Return the [x, y] coordinate for the center point of the cell that contains the specified text.  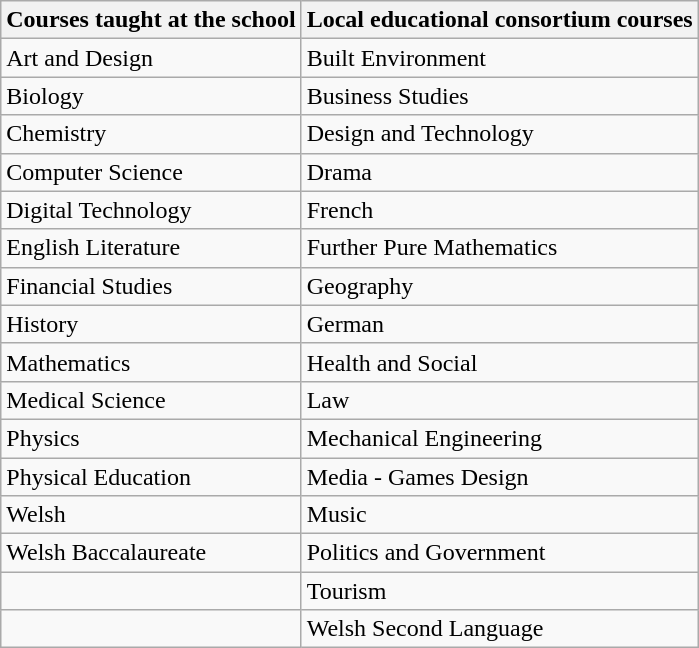
Physical Education [151, 477]
French [500, 210]
Welsh [151, 515]
Design and Technology [500, 134]
History [151, 324]
Built Environment [500, 58]
Welsh Second Language [500, 629]
Law [500, 400]
Computer Science [151, 172]
Digital Technology [151, 210]
Biology [151, 96]
Welsh Baccalaureate [151, 553]
Tourism [500, 591]
Drama [500, 172]
Medical Science [151, 400]
Politics and Government [500, 553]
Geography [500, 286]
Physics [151, 438]
Chemistry [151, 134]
German [500, 324]
Media - Games Design [500, 477]
Music [500, 515]
Local educational consortium courses [500, 20]
Health and Social [500, 362]
Financial Studies [151, 286]
Mathematics [151, 362]
English Literature [151, 248]
Further Pure Mathematics [500, 248]
Business Studies [500, 96]
Mechanical Engineering [500, 438]
Courses taught at the school [151, 20]
Art and Design [151, 58]
